Capture the cell that displays the provided text and extract its [X, Y] central coordinate. 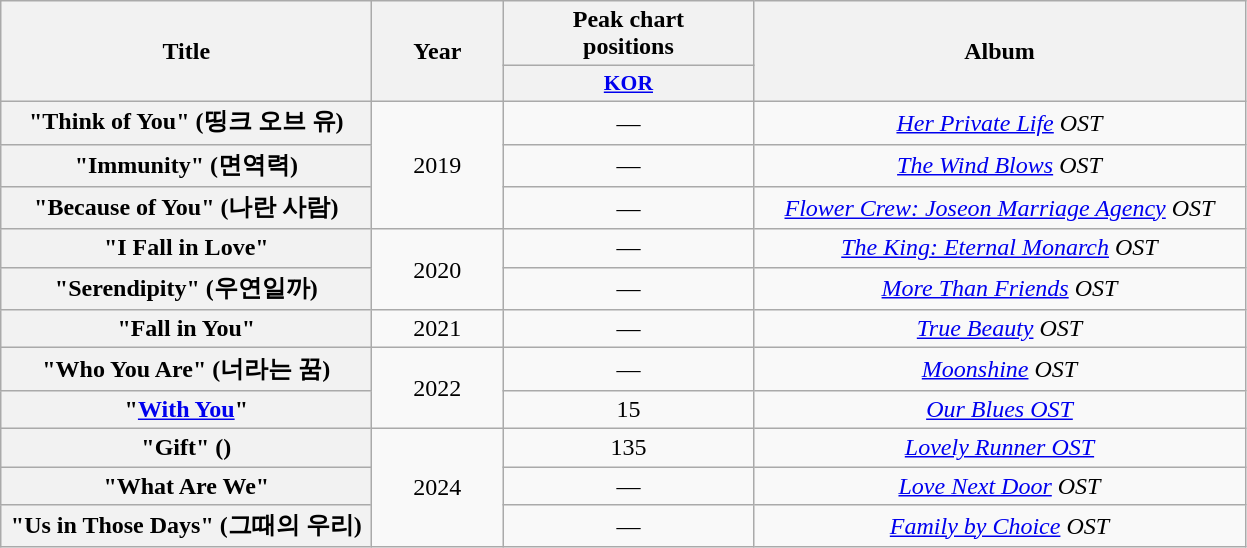
Moonshine OST [1000, 370]
"Fall in You" [186, 329]
"Serendipity" (우연일까) [186, 288]
"Us in Those Days" (그때의 우리) [186, 526]
2024 [438, 488]
2021 [438, 329]
"Who You Are" (너라는 꿈) [186, 370]
True Beauty OST [1000, 329]
More Than Friends OST [1000, 288]
2022 [438, 388]
Family by Choice OST [1000, 526]
Title [186, 52]
Peak chartpositions [628, 34]
Our Blues OST [1000, 409]
Love Next Door OST [1000, 485]
Year [438, 52]
The King: Eternal Monarch OST [1000, 248]
Her Private Life OST [1000, 122]
135 [628, 447]
Album [1000, 52]
Lovely Runner OST [1000, 447]
"I Fall in Love" [186, 248]
"Because of You" (나란 사람) [186, 208]
Flower Crew: Joseon Marriage Agency OST [1000, 208]
"With You" [186, 409]
15 [628, 409]
The Wind Blows OST [1000, 166]
KOR [628, 84]
"Think of You" (띵크 오브 유) [186, 122]
2020 [438, 270]
"Immunity" (면역력) [186, 166]
2019 [438, 165]
"What Are We" [186, 485]
"Gift" () [186, 447]
